Output the (X, Y) coordinate of the center of the cell containing the given text.  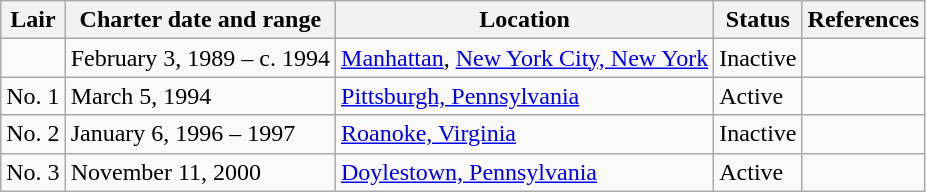
January 6, 1996 – 1997 (200, 134)
No. 3 (33, 172)
Location (525, 20)
Pittsburgh, Pennsylvania (525, 96)
Doylestown, Pennsylvania (525, 172)
No. 1 (33, 96)
March 5, 1994 (200, 96)
November 11, 2000 (200, 172)
Status (758, 20)
February 3, 1989 – c. 1994 (200, 58)
No. 2 (33, 134)
Charter date and range (200, 20)
Manhattan, New York City, New York (525, 58)
References (864, 20)
Lair (33, 20)
Roanoke, Virginia (525, 134)
